Return [X, Y] of the center of cell containing provided text 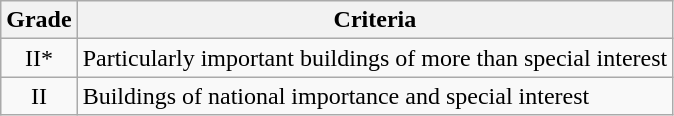
Buildings of national importance and special interest [375, 96]
Criteria [375, 20]
II* [39, 58]
Grade [39, 20]
II [39, 96]
Particularly important buildings of more than special interest [375, 58]
